Detect which cell encompasses the target text, then output its [X, Y] center coordinate. 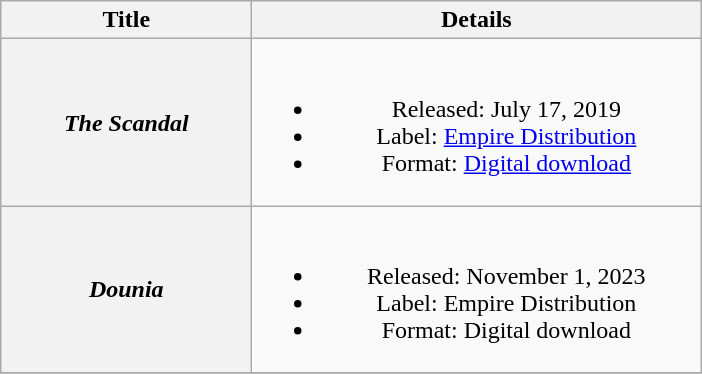
Details [476, 20]
Dounia [126, 290]
Title [126, 20]
Released: July 17, 2019Label: Empire DistributionFormat: Digital download [476, 122]
Released: November 1, 2023Label: Empire DistributionFormat: Digital download [476, 290]
The Scandal [126, 122]
